Extract the [X, Y] coordinate from the center of the cell holding the provided text.  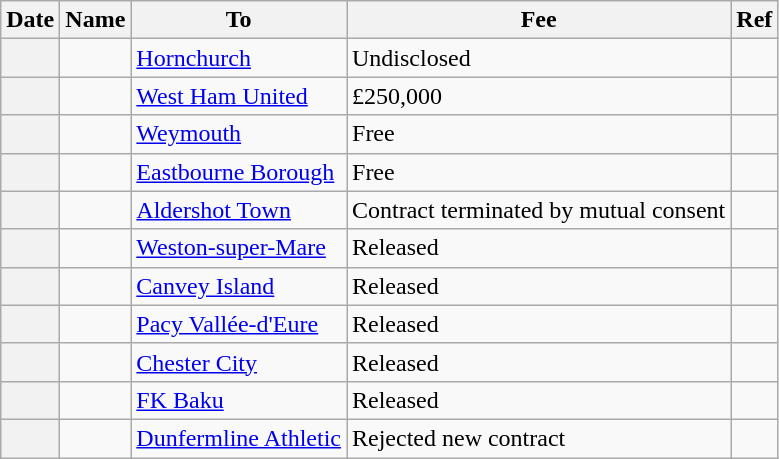
Weston-super-Mare [239, 248]
£250,000 [538, 96]
Pacy Vallée-d'Eure [239, 324]
Rejected new contract [538, 438]
Contract terminated by mutual consent [538, 210]
Canvey Island [239, 286]
Eastbourne Borough [239, 172]
Chester City [239, 362]
To [239, 20]
Name [96, 20]
West Ham United [239, 96]
Fee [538, 20]
Date [30, 20]
Undisclosed [538, 58]
Weymouth [239, 134]
Dunfermline Athletic [239, 438]
Ref [754, 20]
Aldershot Town [239, 210]
Hornchurch [239, 58]
FK Baku [239, 400]
